Scan for the cell matching the given text and deliver its (x, y) coordinate at center. 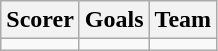
Team (183, 20)
Scorer (40, 20)
Goals (114, 20)
